Determine the [X, Y] coordinate at the center of the cell enclosing the given text.  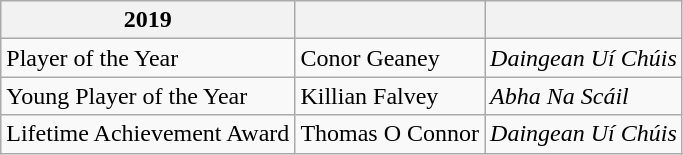
Conor Geaney [390, 58]
2019 [148, 20]
Lifetime Achievement Award [148, 134]
Young Player of the Year [148, 96]
Thomas O Connor [390, 134]
Abha Na Scáil [584, 96]
Player of the Year [148, 58]
Killian Falvey [390, 96]
